Search for the cell housing the specified text and yield its (x, y) center coordinate. 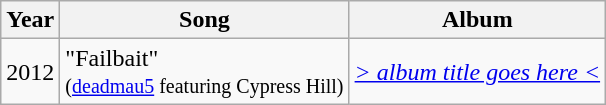
2012 (30, 72)
Year (30, 20)
> album title goes here < (478, 72)
Song (204, 20)
"Failbait"(deadmau5 featuring Cypress Hill) (204, 72)
Album (478, 20)
